Search for the cell housing the specified text and yield its [X, Y] center coordinate. 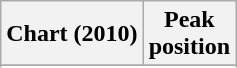
Peakposition [189, 34]
Chart (2010) [72, 34]
